Return [X, Y] of the center of cell containing provided text 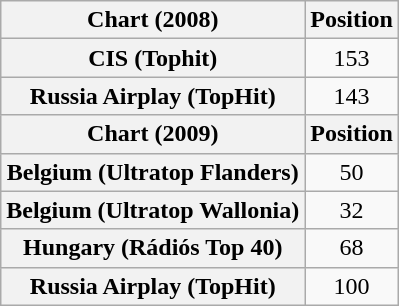
Hungary (Rádiós Top 40) [153, 248]
Belgium (Ultratop Flanders) [153, 172]
100 [352, 286]
Chart (2009) [153, 134]
Belgium (Ultratop Wallonia) [153, 210]
50 [352, 172]
143 [352, 96]
68 [352, 248]
CIS (Tophit) [153, 58]
Chart (2008) [153, 20]
153 [352, 58]
32 [352, 210]
